Locate the cell with the specified text and output its [X, Y] center coordinate. 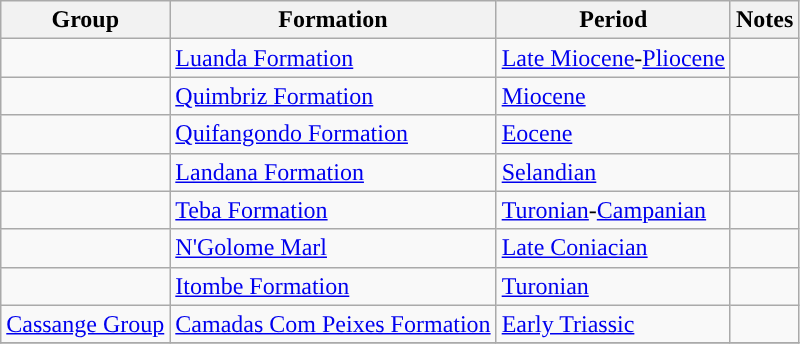
Miocene [613, 96]
Teba Formation [333, 210]
Late Miocene-Pliocene [613, 58]
Early Triassic [613, 324]
N'Golome Marl [333, 248]
Luanda Formation [333, 58]
Group [86, 20]
Cassange Group [86, 324]
Quimbriz Formation [333, 96]
Turonian [613, 286]
Formation [333, 20]
Camadas Com Peixes Formation [333, 324]
Quifangondo Formation [333, 134]
Period [613, 20]
Turonian-Campanian [613, 210]
Notes [764, 20]
Itombe Formation [333, 286]
Landana Formation [333, 172]
Eocene [613, 134]
Selandian [613, 172]
Late Coniacian [613, 248]
